Identify which cell holds the provided text, then report its (X, Y) central coordinate. 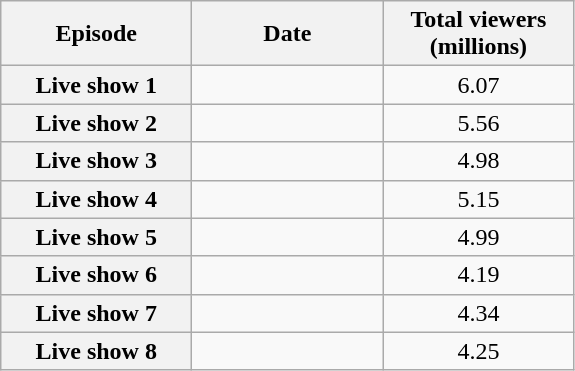
Live show 3 (96, 161)
Episode (96, 34)
Live show 4 (96, 199)
5.56 (478, 123)
Total viewers(millions) (478, 34)
Live show 1 (96, 85)
4.98 (478, 161)
Live show 5 (96, 237)
6.07 (478, 85)
Date (288, 34)
Live show 8 (96, 351)
4.99 (478, 237)
5.15 (478, 199)
Live show 2 (96, 123)
Live show 6 (96, 275)
4.34 (478, 313)
4.19 (478, 275)
4.25 (478, 351)
Live show 7 (96, 313)
